Detect which cell encompasses the target text, then output its (x, y) center coordinate. 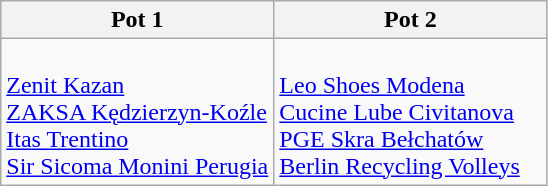
Zenit Kazan ZAKSA Kędzierzyn-Koźle Itas Trentino Sir Sicoma Monini Perugia (138, 112)
Leo Shoes Modena Cucine Lube Civitanova PGE Skra Bełchatów Berlin Recycling Volleys (410, 112)
Pot 1 (138, 20)
Pot 2 (410, 20)
